Return the (X, Y) coordinate for the center point of the cell that contains the specified text.  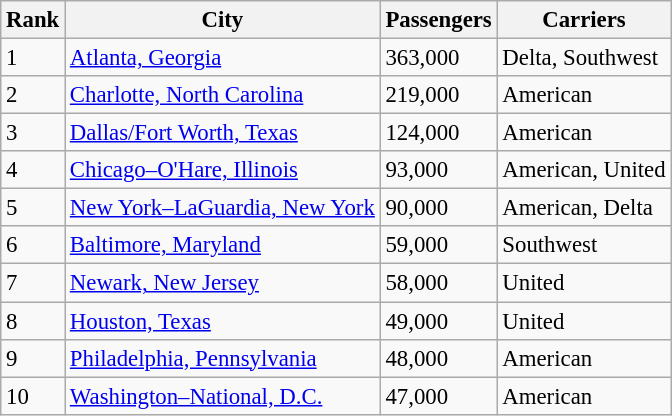
7 (33, 283)
Chicago–O'Hare, Illinois (223, 170)
Houston, Texas (223, 321)
Charlotte, North Carolina (223, 95)
4 (33, 170)
48,000 (438, 358)
5 (33, 208)
93,000 (438, 170)
90,000 (438, 208)
Passengers (438, 20)
City (223, 20)
American, Delta (584, 208)
2 (33, 95)
363,000 (438, 58)
8 (33, 321)
6 (33, 245)
Newark, New Jersey (223, 283)
59,000 (438, 245)
Delta, Southwest (584, 58)
American, United (584, 170)
Carriers (584, 20)
3 (33, 133)
Baltimore, Maryland (223, 245)
47,000 (438, 396)
Southwest (584, 245)
1 (33, 58)
New York–LaGuardia, New York (223, 208)
58,000 (438, 283)
Washington–National, D.C. (223, 396)
124,000 (438, 133)
Dallas/Fort Worth, Texas (223, 133)
9 (33, 358)
49,000 (438, 321)
Atlanta, Georgia (223, 58)
219,000 (438, 95)
Rank (33, 20)
10 (33, 396)
Philadelphia, Pennsylvania (223, 358)
